From the cell containing the given text, extract its center point as [X, Y] coordinate. 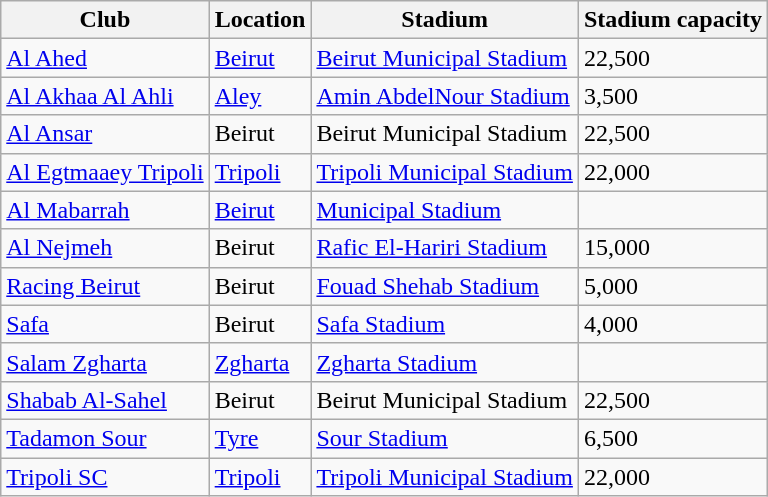
Al Nejmeh [105, 248]
Stadium [445, 20]
Al Egtmaaey Tripoli [105, 172]
Municipal Stadium [445, 210]
Al Akhaa Al Ahli [105, 96]
6,500 [672, 438]
4,000 [672, 324]
Zgharta [260, 362]
Al Mabarrah [105, 210]
Safa [105, 324]
Stadium capacity [672, 20]
15,000 [672, 248]
Al Ansar [105, 134]
Salam Zgharta [105, 362]
Safa Stadium [445, 324]
Al Ahed [105, 58]
Tyre [260, 438]
Tripoli SC [105, 477]
Racing Beirut [105, 286]
Sour Stadium [445, 438]
Aley [260, 96]
Rafic El-Hariri Stadium [445, 248]
Club [105, 20]
Amin AbdelNour Stadium [445, 96]
Fouad Shehab Stadium [445, 286]
Location [260, 20]
5,000 [672, 286]
Zgharta Stadium [445, 362]
Tadamon Sour [105, 438]
Shabab Al-Sahel [105, 400]
3,500 [672, 96]
